For the text-containing cell, return its midpoint in (X, Y) coordinate format. 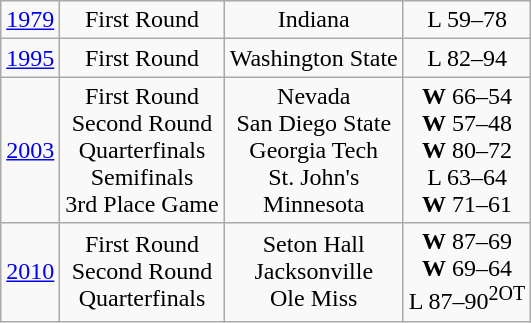
Seton HallJacksonvilleOle Miss (314, 272)
NevadaSan Diego StateGeorgia TechSt. John'sMinnesota (314, 150)
Washington State (314, 58)
1995 (30, 58)
Indiana (314, 20)
1979 (30, 20)
L 59–78 (467, 20)
2010 (30, 272)
W 87–69W 69–64L 87–902OT (467, 272)
First RoundSecond RoundQuarterfinals (142, 272)
2003 (30, 150)
First RoundSecond RoundQuarterfinalsSemifinals3rd Place Game (142, 150)
L 82–94 (467, 58)
W 66–54W 57–48W 80–72L 63–64W 71–61 (467, 150)
